Identify which cell holds the provided text, then report its (x, y) central coordinate. 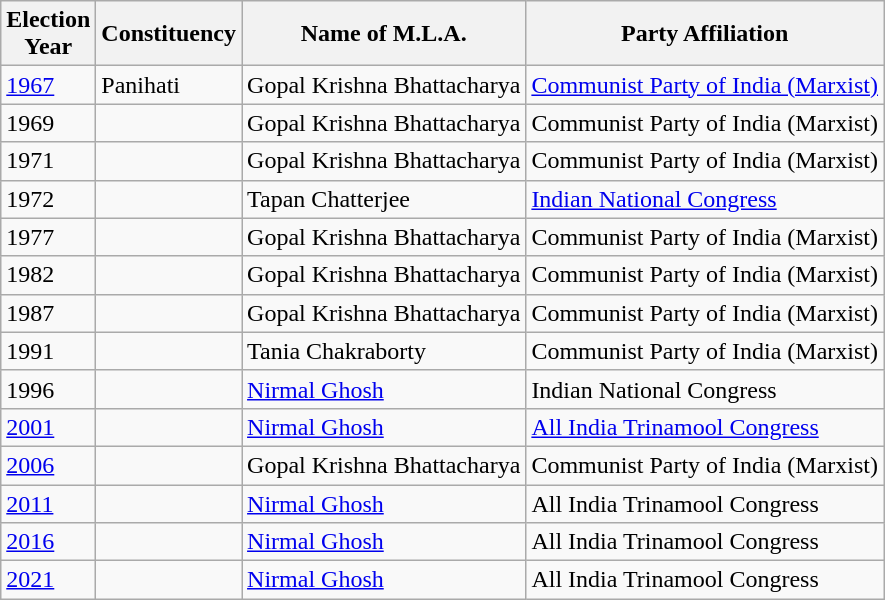
1982 (48, 275)
1971 (48, 161)
Party Affiliation (705, 34)
2011 (48, 503)
Tapan Chatterjee (384, 199)
2001 (48, 427)
Name of M.L.A. (384, 34)
2021 (48, 580)
Election Year (48, 34)
1996 (48, 389)
2016 (48, 542)
Tania Chakraborty (384, 351)
2006 (48, 465)
1991 (48, 351)
1972 (48, 199)
1987 (48, 313)
1967 (48, 85)
1977 (48, 237)
1969 (48, 123)
Constituency (169, 34)
Panihati (169, 85)
